From the cell containing the given text, extract its center point as (x, y) coordinate. 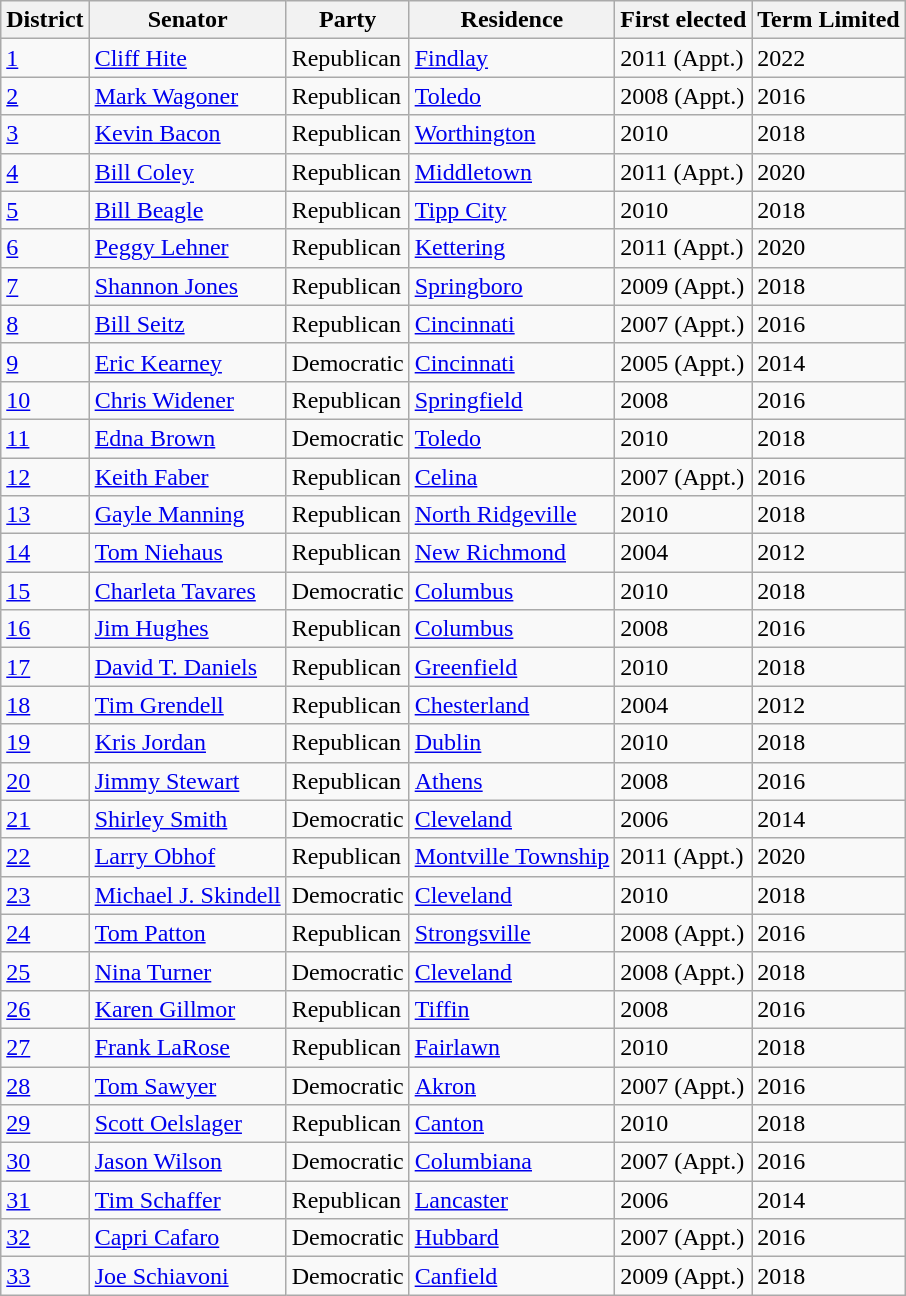
Findlay (512, 58)
10 (45, 400)
Tim Grendell (188, 705)
Michael J. Skindell (188, 895)
Chesterland (512, 705)
12 (45, 477)
Tipp City (512, 210)
Tom Patton (188, 933)
Kevin Bacon (188, 134)
Celina (512, 477)
8 (45, 324)
27 (45, 1047)
Shannon Jones (188, 286)
Scott Oelslager (188, 1124)
Nina Turner (188, 971)
Fairlawn (512, 1047)
Capri Cafaro (188, 1238)
14 (45, 553)
2022 (828, 58)
9 (45, 362)
Dublin (512, 743)
15 (45, 591)
Charleta Tavares (188, 591)
5 (45, 210)
Jason Wilson (188, 1162)
Cliff Hite (188, 58)
New Richmond (512, 553)
Canfield (512, 1276)
Term Limited (828, 20)
Tim Schaffer (188, 1200)
Keith Faber (188, 477)
32 (45, 1238)
21 (45, 819)
Worthington (512, 134)
Kettering (512, 248)
Joe Schiavoni (188, 1276)
Middletown (512, 172)
11 (45, 438)
23 (45, 895)
24 (45, 933)
3 (45, 134)
29 (45, 1124)
Larry Obhof (188, 857)
7 (45, 286)
Canton (512, 1124)
Hubbard (512, 1238)
1 (45, 58)
Strongsville (512, 933)
Bill Coley (188, 172)
Eric Kearney (188, 362)
Gayle Manning (188, 515)
District (45, 20)
Chris Widener (188, 400)
26 (45, 1009)
Springfield (512, 400)
Peggy Lehner (188, 248)
Kris Jordan (188, 743)
David T. Daniels (188, 667)
Greenfield (512, 667)
2 (45, 96)
Shirley Smith (188, 819)
28 (45, 1085)
North Ridgeville (512, 515)
Jim Hughes (188, 629)
Columbiana (512, 1162)
17 (45, 667)
30 (45, 1162)
Residence (512, 20)
Springboro (512, 286)
Bill Seitz (188, 324)
Mark Wagoner (188, 96)
Tom Sawyer (188, 1085)
13 (45, 515)
31 (45, 1200)
25 (45, 971)
18 (45, 705)
16 (45, 629)
Lancaster (512, 1200)
Edna Brown (188, 438)
22 (45, 857)
Akron (512, 1085)
Athens (512, 781)
20 (45, 781)
Senator (188, 20)
6 (45, 248)
Tom Niehaus (188, 553)
First elected (684, 20)
Frank LaRose (188, 1047)
Bill Beagle (188, 210)
2005 (Appt.) (684, 362)
Montville Township (512, 857)
Jimmy Stewart (188, 781)
4 (45, 172)
19 (45, 743)
Tiffin (512, 1009)
33 (45, 1276)
Karen Gillmor (188, 1009)
Party (348, 20)
